Capture the cell that displays the provided text and extract its (X, Y) central coordinate. 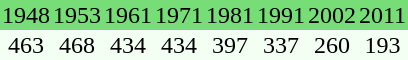
1948 (26, 15)
1971 (178, 15)
1953 (76, 15)
337 (280, 45)
260 (332, 45)
2002 (332, 15)
463 (26, 45)
2011 (382, 15)
1981 (230, 15)
1961 (128, 15)
193 (382, 45)
397 (230, 45)
1991 (280, 15)
468 (76, 45)
